Provide the (x, y) coordinate of the cell's center where the given text is located.  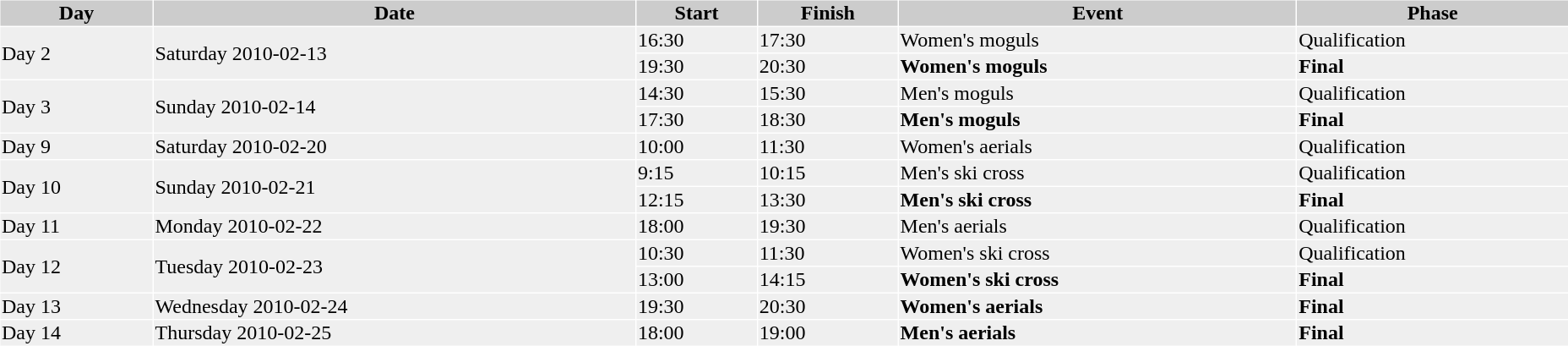
10:30 (696, 253)
15:30 (828, 93)
14:30 (696, 93)
Start (696, 13)
Day 11 (76, 226)
13:00 (696, 280)
Phase (1433, 13)
14:15 (828, 280)
Day (76, 13)
Day 2 (76, 53)
Saturday 2010-02-13 (395, 53)
Saturday 2010-02-20 (395, 146)
19:00 (828, 332)
10:15 (828, 173)
Tuesday 2010-02-23 (395, 266)
12:15 (696, 200)
10:00 (696, 146)
Day 9 (76, 146)
Day 10 (76, 187)
Day 14 (76, 332)
Day 3 (76, 107)
13:30 (828, 200)
9:15 (696, 173)
Thursday 2010-02-25 (395, 332)
18:30 (828, 119)
Finish (828, 13)
Day 13 (76, 306)
Monday 2010-02-22 (395, 226)
Event (1097, 13)
Date (395, 13)
16:30 (696, 40)
Sunday 2010-02-14 (395, 107)
Day 12 (76, 266)
Sunday 2010-02-21 (395, 187)
Wednesday 2010-02-24 (395, 306)
